Locate the cell with the specified text and output its [x, y] center coordinate. 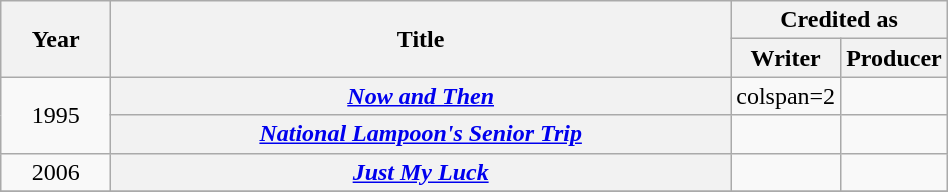
Producer [894, 58]
2006 [56, 172]
Just My Luck [421, 172]
Now and Then [421, 96]
colspan=2 [786, 96]
Year [56, 39]
National Lampoon's Senior Trip [421, 134]
Writer [786, 58]
1995 [56, 115]
Title [421, 39]
Credited as [840, 20]
